Search for the cell housing the specified text and yield its (x, y) center coordinate. 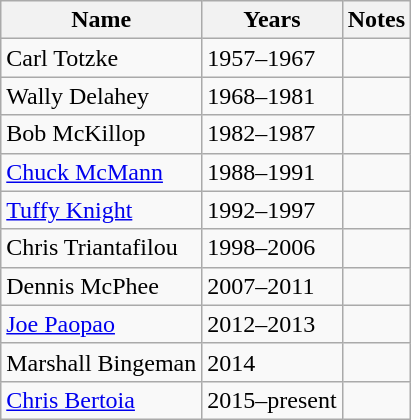
2015–present (272, 400)
Years (272, 20)
1992–1997 (272, 210)
2014 (272, 362)
1988–1991 (272, 172)
Chris Bertoia (102, 400)
Chuck McMann (102, 172)
2012–2013 (272, 324)
Carl Totzke (102, 58)
Notes (376, 20)
Bob McKillop (102, 134)
Wally Delahey (102, 96)
Joe Paopao (102, 324)
1982–1987 (272, 134)
Chris Triantafilou (102, 248)
Tuffy Knight (102, 210)
1998–2006 (272, 248)
Name (102, 20)
Marshall Bingeman (102, 362)
Dennis McPhee (102, 286)
1957–1967 (272, 58)
2007–2011 (272, 286)
1968–1981 (272, 96)
